Return the (x, y) coordinate for the center point of the cell that contains the specified text.  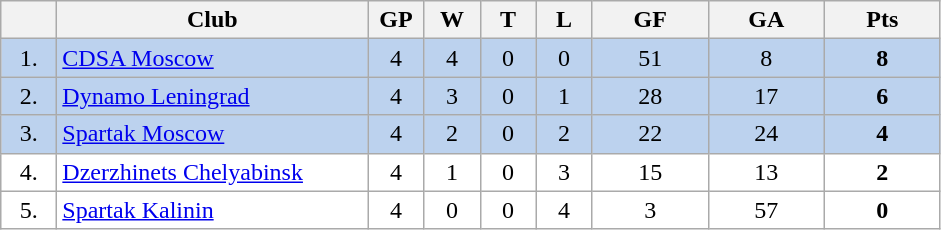
Spartak Moscow (212, 134)
Spartak Kalinin (212, 210)
1. (29, 58)
L (564, 20)
Dynamo Leningrad (212, 96)
W (452, 20)
6 (882, 96)
13 (766, 172)
51 (650, 58)
GF (650, 20)
GA (766, 20)
4. (29, 172)
2. (29, 96)
24 (766, 134)
3. (29, 134)
22 (650, 134)
28 (650, 96)
CDSA Moscow (212, 58)
Pts (882, 20)
T (508, 20)
Club (212, 20)
57 (766, 210)
5. (29, 210)
15 (650, 172)
Dzerzhinets Chelyabinsk (212, 172)
17 (766, 96)
GP (396, 20)
